Scan for the cell matching the given text and deliver its (x, y) coordinate at center. 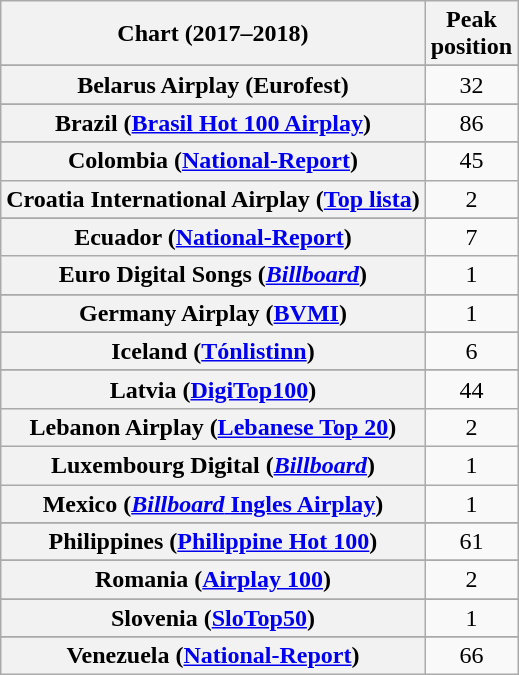
Euro Digital Songs (Billboard) (213, 275)
Croatia International Airplay (Top lista) (213, 199)
Ecuador (National-Report) (213, 237)
Philippines (Philippine Hot 100) (213, 542)
Romania (Airplay 100) (213, 580)
Venezuela (National-Report) (213, 656)
32 (471, 85)
Chart (2017–2018) (213, 34)
Brazil (Brasil Hot 100 Airplay) (213, 123)
7 (471, 237)
Lebanon Airplay (Lebanese Top 20) (213, 427)
61 (471, 542)
66 (471, 656)
Latvia (DigiTop100) (213, 389)
45 (471, 161)
86 (471, 123)
Luxembourg Digital (Billboard) (213, 465)
Iceland (Tónlistinn) (213, 351)
Slovenia (SloTop50) (213, 618)
Peak position (471, 34)
Mexico (Billboard Ingles Airplay) (213, 503)
Colombia (National-Report) (213, 161)
6 (471, 351)
44 (471, 389)
Belarus Airplay (Eurofest) (213, 85)
Germany Airplay (BVMI) (213, 313)
